Provide the [x, y] coordinate of the cell's center where the given text is located.  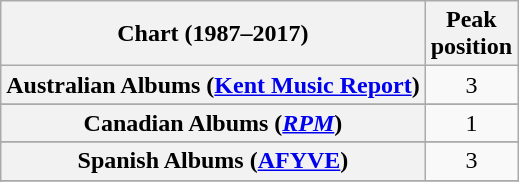
1 [471, 123]
Chart (1987–2017) [213, 34]
Spanish Albums (AFYVE) [213, 161]
Canadian Albums (RPM) [213, 123]
Peakposition [471, 34]
Australian Albums (Kent Music Report) [213, 85]
